Find where the given text appears and provide that cell's center as (X, Y) coordinate. 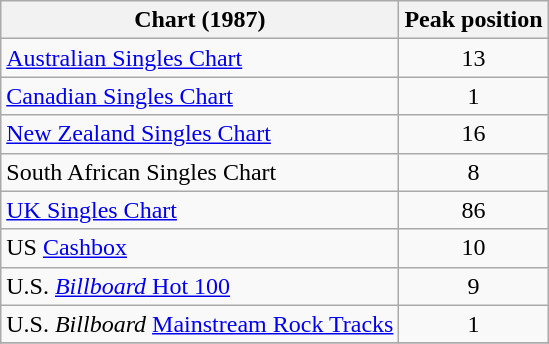
Canadian Singles Chart (200, 96)
16 (474, 134)
US Cashbox (200, 248)
New Zealand Singles Chart (200, 134)
U.S. Billboard Hot 100 (200, 286)
Australian Singles Chart (200, 58)
Chart (1987) (200, 20)
10 (474, 248)
8 (474, 172)
UK Singles Chart (200, 210)
Peak position (474, 20)
U.S. Billboard Mainstream Rock Tracks (200, 324)
South African Singles Chart (200, 172)
13 (474, 58)
86 (474, 210)
9 (474, 286)
